Determine the [X, Y] coordinate at the center of the cell enclosing the given text.  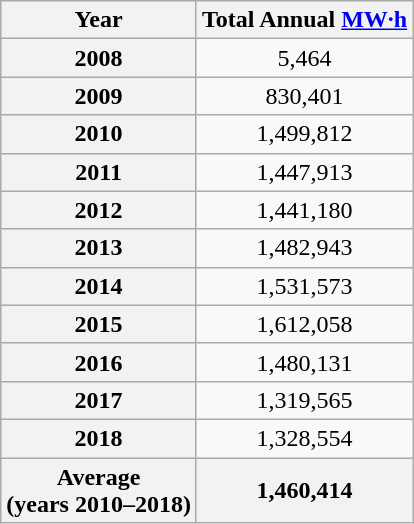
Total Annual MW·h [304, 20]
2012 [99, 210]
Average(years 2010–2018) [99, 490]
1,482,943 [304, 248]
2008 [99, 58]
1,447,913 [304, 172]
2018 [99, 438]
830,401 [304, 96]
2010 [99, 134]
1,319,565 [304, 400]
1,441,180 [304, 210]
2011 [99, 172]
2009 [99, 96]
2017 [99, 400]
2013 [99, 248]
1,612,058 [304, 324]
1,460,414 [304, 490]
5,464 [304, 58]
2016 [99, 362]
1,499,812 [304, 134]
2015 [99, 324]
Year [99, 20]
1,480,131 [304, 362]
1,328,554 [304, 438]
2014 [99, 286]
1,531,573 [304, 286]
